Scan for the cell matching the given text and deliver its (X, Y) coordinate at center. 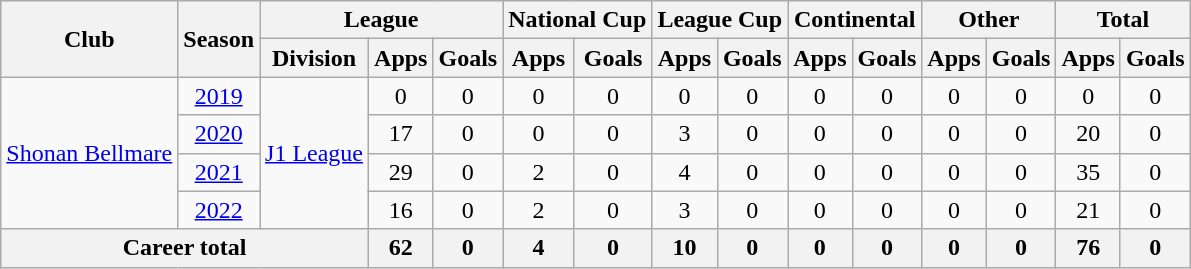
League (382, 20)
62 (401, 248)
Division (314, 58)
29 (401, 172)
2022 (219, 210)
20 (1088, 134)
Other (989, 20)
2021 (219, 172)
J1 League (314, 153)
2019 (219, 96)
2020 (219, 134)
Shonan Bellmare (90, 153)
National Cup (578, 20)
10 (684, 248)
16 (401, 210)
35 (1088, 172)
76 (1088, 248)
21 (1088, 210)
Career total (185, 248)
Continental (855, 20)
Club (90, 39)
17 (401, 134)
Season (219, 39)
Total (1123, 20)
League Cup (720, 20)
